Provide the [X, Y] coordinate of the cell's center where the given text is located.  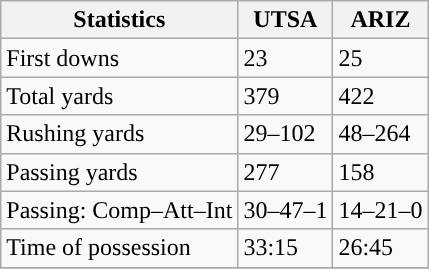
Time of possession [120, 248]
Rushing yards [120, 134]
First downs [120, 58]
277 [286, 172]
UTSA [286, 20]
26:45 [380, 248]
Passing: Comp–Att–Int [120, 210]
422 [380, 96]
Passing yards [120, 172]
ARIZ [380, 20]
379 [286, 96]
25 [380, 58]
14–21–0 [380, 210]
Total yards [120, 96]
30–47–1 [286, 210]
158 [380, 172]
33:15 [286, 248]
23 [286, 58]
Statistics [120, 20]
48–264 [380, 134]
29–102 [286, 134]
